Extract the (X, Y) coordinate from the center of the cell holding the provided text.  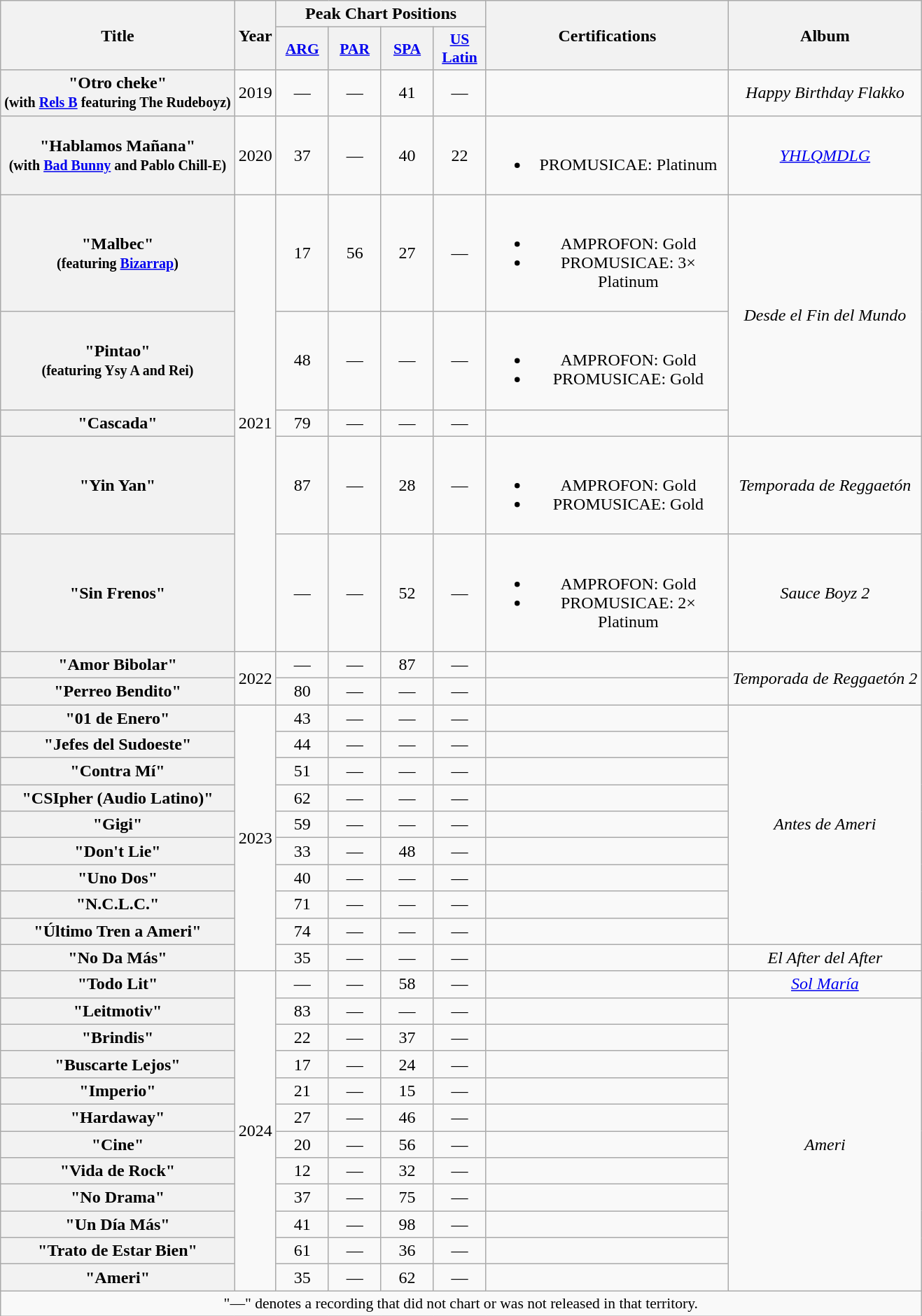
"Perreo Bendito" (118, 691)
2021 (255, 423)
Sol María (825, 984)
2022 (255, 678)
2023 (255, 837)
Sauce Boyz 2 (825, 592)
2024 (255, 1131)
Certifications (608, 35)
Title (118, 35)
Year (255, 35)
43 (302, 717)
"Otro cheke"(with Rels B featuring The Rudeboyz) (118, 92)
"Vida de Rock" (118, 1171)
33 (302, 851)
"Amor Bibolar" (118, 664)
"N.C.L.C." (118, 904)
"Pintao"(featuring Ysy A and Rei) (118, 360)
"Hablamos Mañana"(with Bad Bunny and Pablo Chill-E) (118, 155)
Happy Birthday Flakko (825, 92)
"Sin Frenos" (118, 592)
"Último Tren a Ameri" (118, 931)
Peak Chart Positions (381, 14)
"Gigi" (118, 825)
Desde el Fin del Mundo (825, 315)
USLatin (459, 49)
"Jefes del Sudoeste" (118, 745)
YHLQMDLG (825, 155)
Temporada de Reggaetón 2 (825, 678)
"Un Día Más" (118, 1224)
"Imperio" (118, 1091)
83 (302, 1011)
PAR (354, 49)
"Trato de Estar Bien" (118, 1251)
44 (302, 745)
Temporada de Reggaetón (825, 485)
2020 (255, 155)
SPA (407, 49)
51 (302, 771)
80 (302, 691)
Album (825, 35)
"Malbec"(featuring Bizarrap) (118, 253)
Ameri (825, 1144)
71 (302, 904)
"—" denotes a recording that did not chart or was not released in that territory. (461, 1303)
"Todo Lit" (118, 984)
"No Drama" (118, 1198)
"Brindis" (118, 1037)
"Cine" (118, 1144)
"Yin Yan" (118, 485)
"Uno Dos" (118, 878)
"Hardaway" (118, 1117)
AMPROFON: GoldPROMUSICAE: 2× Platinum (608, 592)
"No Da Más" (118, 958)
36 (407, 1251)
"01 de Enero" (118, 717)
"Ameri" (118, 1277)
PROMUSICAE: Platinum (608, 155)
ARG (302, 49)
74 (302, 931)
"CSIpher (Audio Latino)" (118, 798)
59 (302, 825)
24 (407, 1064)
21 (302, 1091)
52 (407, 592)
"Buscarte Lejos" (118, 1064)
75 (407, 1198)
79 (302, 423)
AMPROFON: GoldPROMUSICAE: 3× Platinum (608, 253)
"Cascada" (118, 423)
"Leitmotiv" (118, 1011)
58 (407, 984)
20 (302, 1144)
46 (407, 1117)
"Don't Lie" (118, 851)
15 (407, 1091)
Antes de Ameri (825, 825)
28 (407, 485)
12 (302, 1171)
61 (302, 1251)
2019 (255, 92)
32 (407, 1171)
El After del After (825, 958)
"Contra Mí" (118, 771)
98 (407, 1224)
